Detect which cell encompasses the target text, then output its (X, Y) center coordinate. 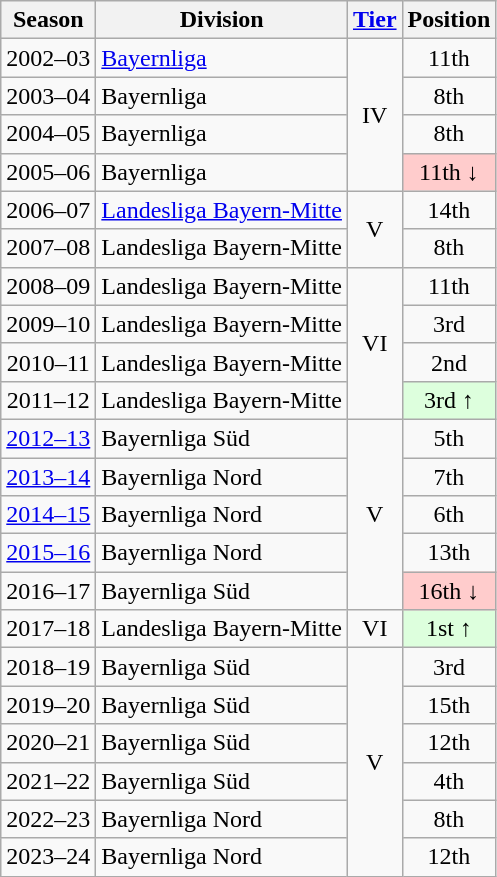
11th ↓ (449, 172)
7th (449, 477)
15th (449, 705)
13th (449, 553)
2014–15 (48, 515)
IV (374, 115)
2020–21 (48, 743)
2003–04 (48, 96)
6th (449, 515)
2013–14 (48, 477)
Position (449, 20)
2019–20 (48, 705)
2015–16 (48, 553)
Tier (374, 20)
2010–11 (48, 362)
1st ↑ (449, 629)
2022–23 (48, 819)
2021–22 (48, 781)
3rd ↑ (449, 400)
Season (48, 20)
Division (222, 20)
2002–03 (48, 58)
2023–24 (48, 857)
2016–17 (48, 591)
2005–06 (48, 172)
2011–12 (48, 400)
4th (449, 781)
14th (449, 210)
2004–05 (48, 134)
2008–09 (48, 286)
2018–19 (48, 667)
2006–07 (48, 210)
2009–10 (48, 324)
2012–13 (48, 438)
16th ↓ (449, 591)
2017–18 (48, 629)
5th (449, 438)
2nd (449, 362)
2007–08 (48, 248)
